Return the [x, y] coordinate for the center point of the cell that contains the specified text.  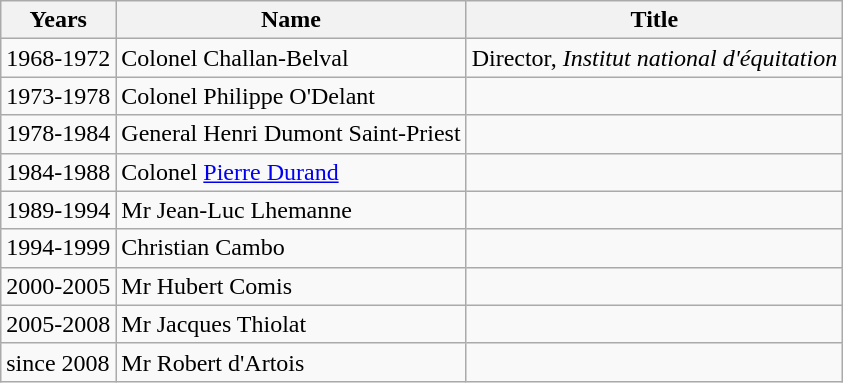
since 2008 [58, 362]
1973-1978 [58, 96]
1978-1984 [58, 134]
Mr Jean-Luc Lhemanne [291, 210]
Mr Jacques Thiolat [291, 324]
1994-1999 [58, 248]
Years [58, 20]
1984-1988 [58, 172]
Colonel Philippe O'Delant [291, 96]
Name [291, 20]
General Henri Dumont Saint-Priest [291, 134]
Colonel Pierre Durand [291, 172]
2000-2005 [58, 286]
2005-2008 [58, 324]
Colonel Challan-Belval [291, 58]
Mr Robert d'Artois [291, 362]
Title [654, 20]
Mr Hubert Comis [291, 286]
1989-1994 [58, 210]
Director, Institut national d'équitation [654, 58]
Christian Cambo [291, 248]
1968-1972 [58, 58]
